From the cell containing the given text, extract its center point as (x, y) coordinate. 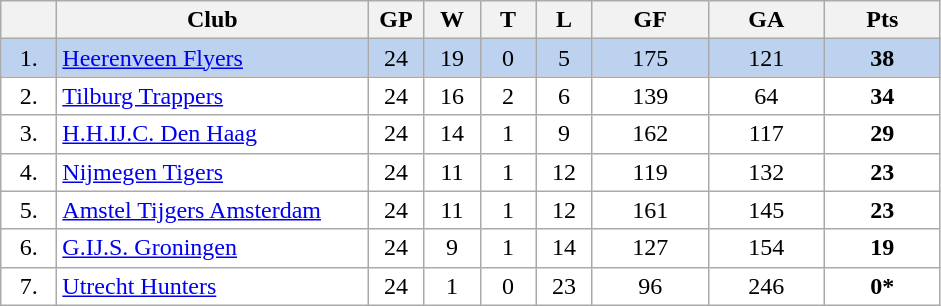
W (452, 20)
Utrecht Hunters (212, 286)
132 (766, 172)
6 (564, 96)
1. (29, 58)
0* (882, 286)
117 (766, 134)
L (564, 20)
96 (650, 286)
GP (396, 20)
2. (29, 96)
175 (650, 58)
161 (650, 210)
Nijmegen Tigers (212, 172)
4. (29, 172)
139 (650, 96)
Club (212, 20)
GF (650, 20)
64 (766, 96)
246 (766, 286)
16 (452, 96)
2 (508, 96)
154 (766, 248)
3. (29, 134)
5. (29, 210)
GA (766, 20)
Heerenveen Flyers (212, 58)
6. (29, 248)
7. (29, 286)
162 (650, 134)
5 (564, 58)
121 (766, 58)
38 (882, 58)
H.H.IJ.C. Den Haag (212, 134)
Tilburg Trappers (212, 96)
34 (882, 96)
T (508, 20)
Amstel Tijgers Amsterdam (212, 210)
G.IJ.S. Groningen (212, 248)
127 (650, 248)
Pts (882, 20)
119 (650, 172)
29 (882, 134)
145 (766, 210)
